Capture the cell that displays the provided text and extract its (x, y) central coordinate. 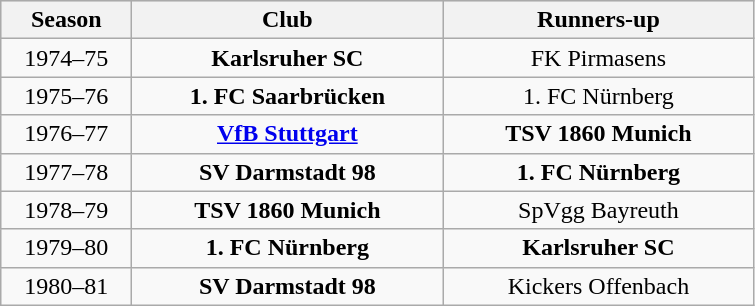
Club (288, 20)
1977–78 (66, 172)
1974–75 (66, 58)
VfB Stuttgart (288, 134)
1978–79 (66, 210)
1975–76 (66, 96)
Runners-up (598, 20)
1976–77 (66, 134)
Kickers Offenbach (598, 286)
1980–81 (66, 286)
1. FC Saarbrücken (288, 96)
SpVgg Bayreuth (598, 210)
Season (66, 20)
FK Pirmasens (598, 58)
1979–80 (66, 248)
